Detect which cell encompasses the target text, then output its (x, y) center coordinate. 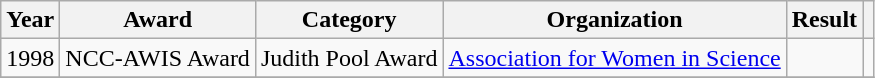
Association for Women in Science (614, 58)
Category (349, 20)
NCC-AWIS Award (158, 58)
Year (30, 20)
Judith Pool Award (349, 58)
Award (158, 20)
1998 (30, 58)
Result (824, 20)
Organization (614, 20)
